Return [x, y] of the center of cell containing provided text 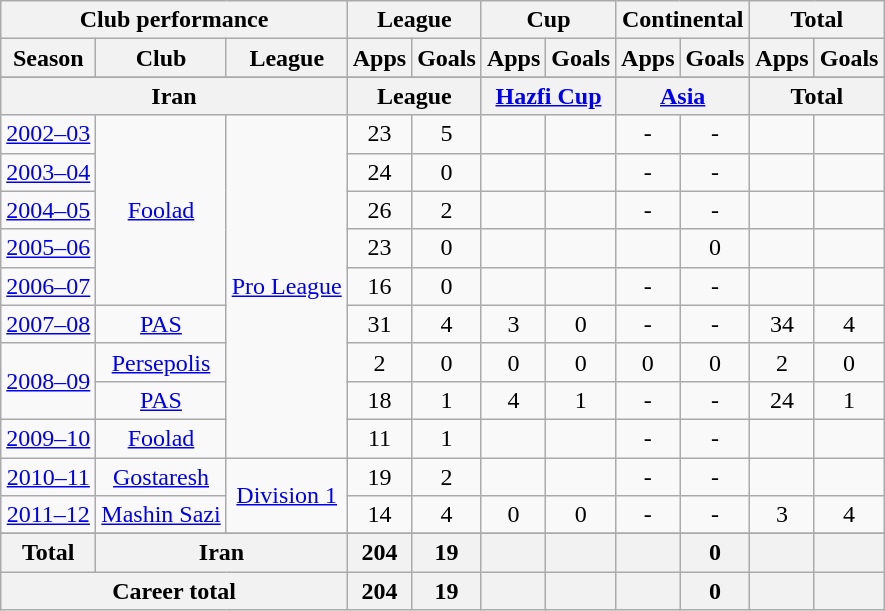
Club [161, 58]
16 [379, 286]
Division 1 [286, 496]
14 [379, 515]
Hazfi Cup [548, 96]
26 [379, 210]
2010–11 [48, 477]
Gostaresh [161, 477]
Continental [683, 20]
2004–05 [48, 210]
18 [379, 400]
Pro League [286, 286]
Asia [683, 96]
2006–07 [48, 286]
11 [379, 438]
2005–06 [48, 248]
34 [782, 324]
2009–10 [48, 438]
2008–09 [48, 381]
2002–03 [48, 134]
Persepolis [161, 362]
Club performance [174, 20]
31 [379, 324]
5 [447, 134]
Mashin Sazi [161, 515]
Cup [548, 20]
Career total [174, 591]
2011–12 [48, 515]
Season [48, 58]
2007–08 [48, 324]
2003–04 [48, 172]
